From the cell containing the given text, extract its center point as [x, y] coordinate. 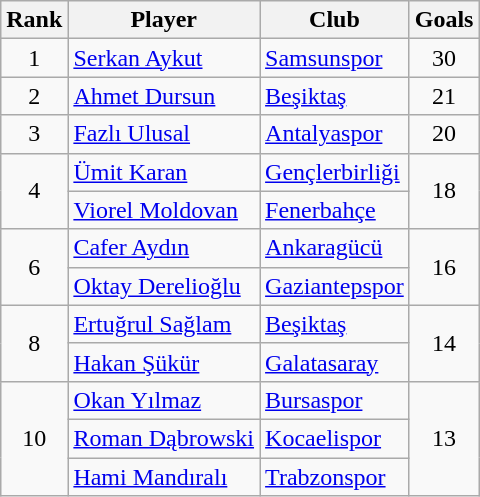
16 [444, 267]
Rank [34, 20]
Samsunspor [335, 58]
Antalyaspor [335, 134]
Club [335, 20]
2 [34, 96]
Goals [444, 20]
Serkan Aykut [164, 58]
18 [444, 191]
Bursaspor [335, 400]
Viorel Moldovan [164, 210]
Ahmet Dursun [164, 96]
Cafer Aydın [164, 248]
10 [34, 438]
Hakan Şükür [164, 362]
Player [164, 20]
Gençlerbirliği [335, 172]
Roman Dąbrowski [164, 438]
4 [34, 191]
Gaziantepspor [335, 286]
1 [34, 58]
Ankaragücü [335, 248]
Hami Mandıralı [164, 477]
20 [444, 134]
Ertuğrul Sağlam [164, 324]
Kocaelispor [335, 438]
Fazlı Ulusal [164, 134]
Ümit Karan [164, 172]
14 [444, 343]
Oktay Derelioğlu [164, 286]
3 [34, 134]
13 [444, 438]
30 [444, 58]
8 [34, 343]
Okan Yılmaz [164, 400]
Galatasaray [335, 362]
6 [34, 267]
Fenerbahçe [335, 210]
21 [444, 96]
Trabzonspor [335, 477]
